Return the (x, y) coordinate for the center point of the cell that contains the specified text.  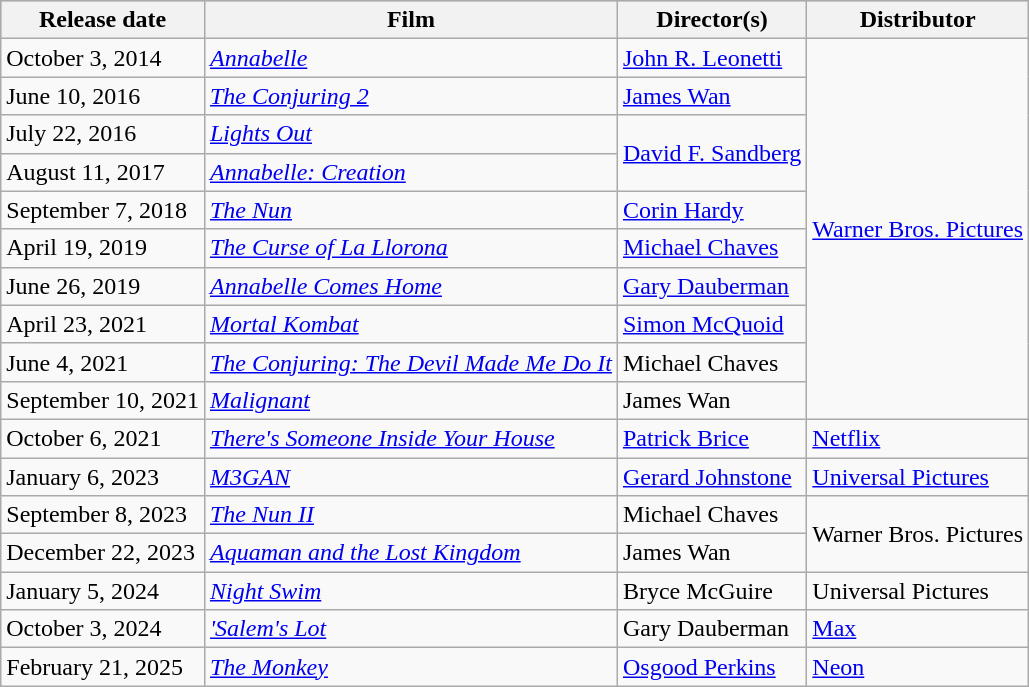
The Conjuring 2 (410, 96)
The Monkey (410, 667)
The Nun II (410, 515)
October 3, 2014 (103, 58)
'Salem's Lot (410, 629)
The Curse of La Llorona (410, 248)
Bryce McGuire (712, 591)
Annabelle: Creation (410, 172)
July 22, 2016 (103, 134)
January 6, 2023 (103, 477)
John R. Leonetti (712, 58)
The Nun (410, 210)
Patrick Brice (712, 438)
Lights Out (410, 134)
August 11, 2017 (103, 172)
June 4, 2021 (103, 362)
June 10, 2016 (103, 96)
Malignant (410, 400)
Film (410, 20)
September 10, 2021 (103, 400)
Neon (918, 667)
December 22, 2023 (103, 553)
There's Someone Inside Your House (410, 438)
Director(s) (712, 20)
September 8, 2023 (103, 515)
October 6, 2021 (103, 438)
Distributor (918, 20)
October 3, 2024 (103, 629)
June 26, 2019 (103, 286)
Release date (103, 20)
Osgood Perkins (712, 667)
Mortal Kombat (410, 324)
January 5, 2024 (103, 591)
Annabelle Comes Home (410, 286)
Corin Hardy (712, 210)
Night Swim (410, 591)
April 23, 2021 (103, 324)
Max (918, 629)
The Conjuring: The Devil Made Me Do It (410, 362)
Netflix (918, 438)
Gerard Johnstone (712, 477)
September 7, 2018 (103, 210)
M3GAN (410, 477)
David F. Sandberg (712, 153)
Annabelle (410, 58)
February 21, 2025 (103, 667)
Simon McQuoid (712, 324)
April 19, 2019 (103, 248)
Aquaman and the Lost Kingdom (410, 553)
